Output the (X, Y) coordinate of the center of the cell containing the given text.  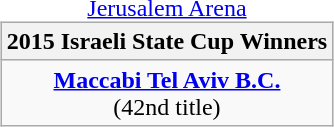
Maccabi Tel Aviv B.C.(42nd title) (167, 92)
2015 Israeli State Cup Winners (167, 41)
